From the cell containing the given text, extract its center point as (X, Y) coordinate. 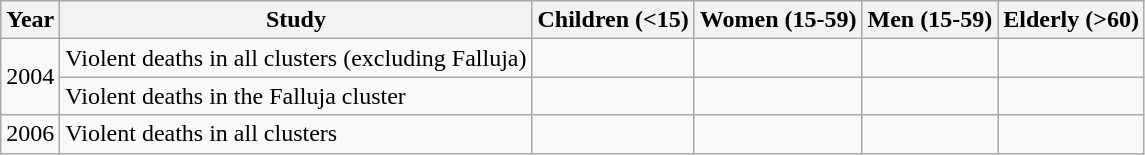
Children (<15) (613, 20)
2004 (30, 77)
Violent deaths in all clusters (296, 134)
2006 (30, 134)
Men (15-59) (930, 20)
Violent deaths in the Falluja cluster (296, 96)
Elderly (>60) (1072, 20)
Women (15-59) (778, 20)
Violent deaths in all clusters (excluding Falluja) (296, 58)
Study (296, 20)
Year (30, 20)
